Capture the cell that displays the provided text and extract its (X, Y) central coordinate. 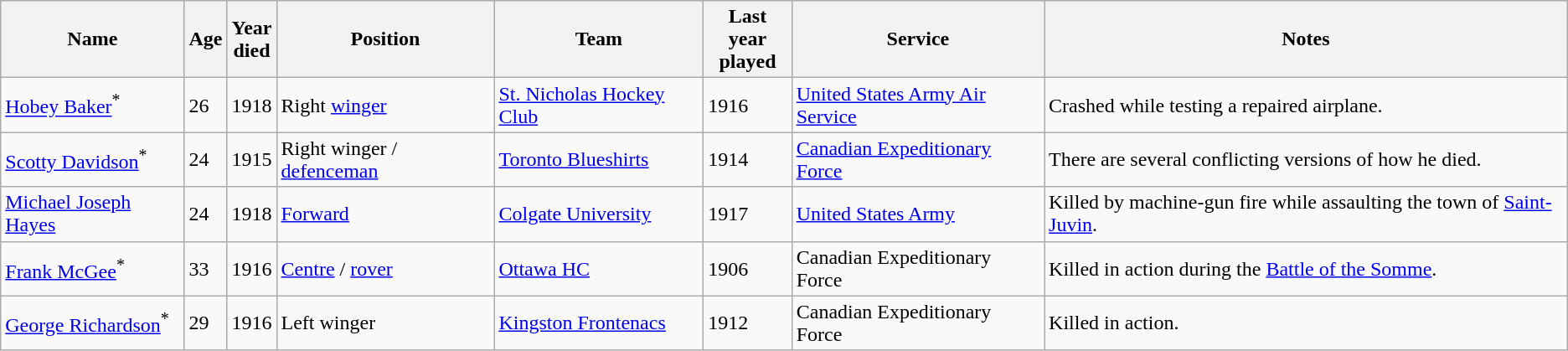
United States Army (918, 214)
1917 (747, 214)
Killed by machine-gun fire while assaulting the town of Saint-Juvin. (1307, 214)
Toronto Blueshirts (599, 159)
Centre / rover (385, 268)
Yeardied (251, 39)
St. Nicholas Hockey Club (599, 106)
26 (206, 106)
Name (92, 39)
Left winger (385, 323)
Michael Joseph Hayes (92, 214)
29 (206, 323)
1914 (747, 159)
Forward (385, 214)
Service (918, 39)
Hobey Baker* (92, 106)
Crashed while testing a repaired airplane. (1307, 106)
George Richardson* (92, 323)
Notes (1307, 39)
1915 (251, 159)
Frank McGee* (92, 268)
Scotty Davidson* (92, 159)
Kingston Frontenacs (599, 323)
Ottawa HC (599, 268)
Last yearplayed (747, 39)
Right winger / defenceman (385, 159)
1906 (747, 268)
United States Army Air Service (918, 106)
Killed in action. (1307, 323)
Age (206, 39)
Colgate University (599, 214)
1912 (747, 323)
Right winger (385, 106)
There are several conflicting versions of how he died. (1307, 159)
33 (206, 268)
Team (599, 39)
Killed in action during the Battle of the Somme. (1307, 268)
Position (385, 39)
